Detect which cell encompasses the target text, then output its (X, Y) center coordinate. 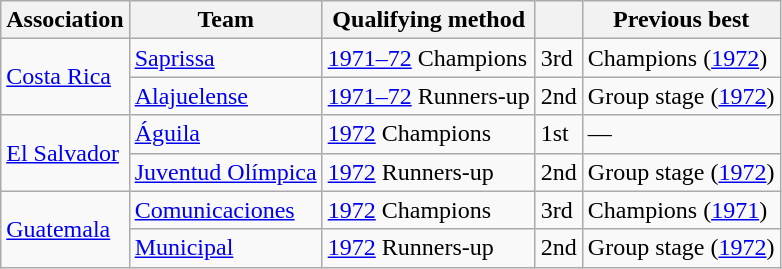
Association (65, 20)
Champions (1972) (681, 58)
El Salvador (65, 153)
Previous best (681, 20)
Guatemala (65, 229)
Municipal (226, 248)
— (681, 134)
Saprissa (226, 58)
Costa Rica (65, 77)
1971–72 Champions (428, 58)
Qualifying method (428, 20)
Juventud Olímpica (226, 172)
1st (558, 134)
Champions (1971) (681, 210)
Alajuelense (226, 96)
1971–72 Runners-up (428, 96)
Águila (226, 134)
Team (226, 20)
Comunicaciones (226, 210)
